Identify which cell holds the provided text, then report its [X, Y] central coordinate. 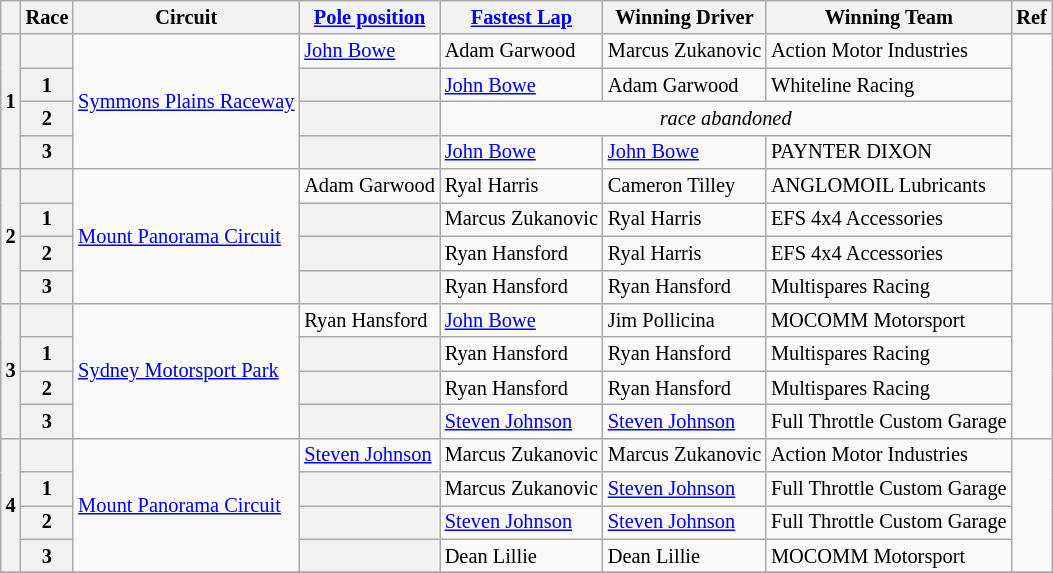
Ref [1032, 17]
Whiteline Racing [888, 85]
Fastest Lap [522, 17]
Symmons Plains Raceway [186, 102]
4 [11, 506]
ANGLOMOIL Lubricants [888, 186]
Pole position [369, 17]
Circuit [186, 17]
Winning Driver [684, 17]
Race [48, 17]
Cameron Tilley [684, 186]
race abandoned [726, 118]
Winning Team [888, 17]
Jim Pollicina [684, 320]
Sydney Motorsport Park [186, 370]
PAYNTER DIXON [888, 152]
